Determine the [X, Y] coordinate at the center of the cell enclosing the given text.  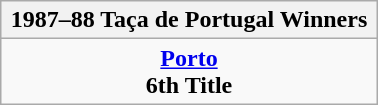
1987–88 Taça de Portugal Winners [189, 20]
Porto6th Title [189, 72]
